Extract the (x, y) coordinate from the center of the cell holding the provided text.  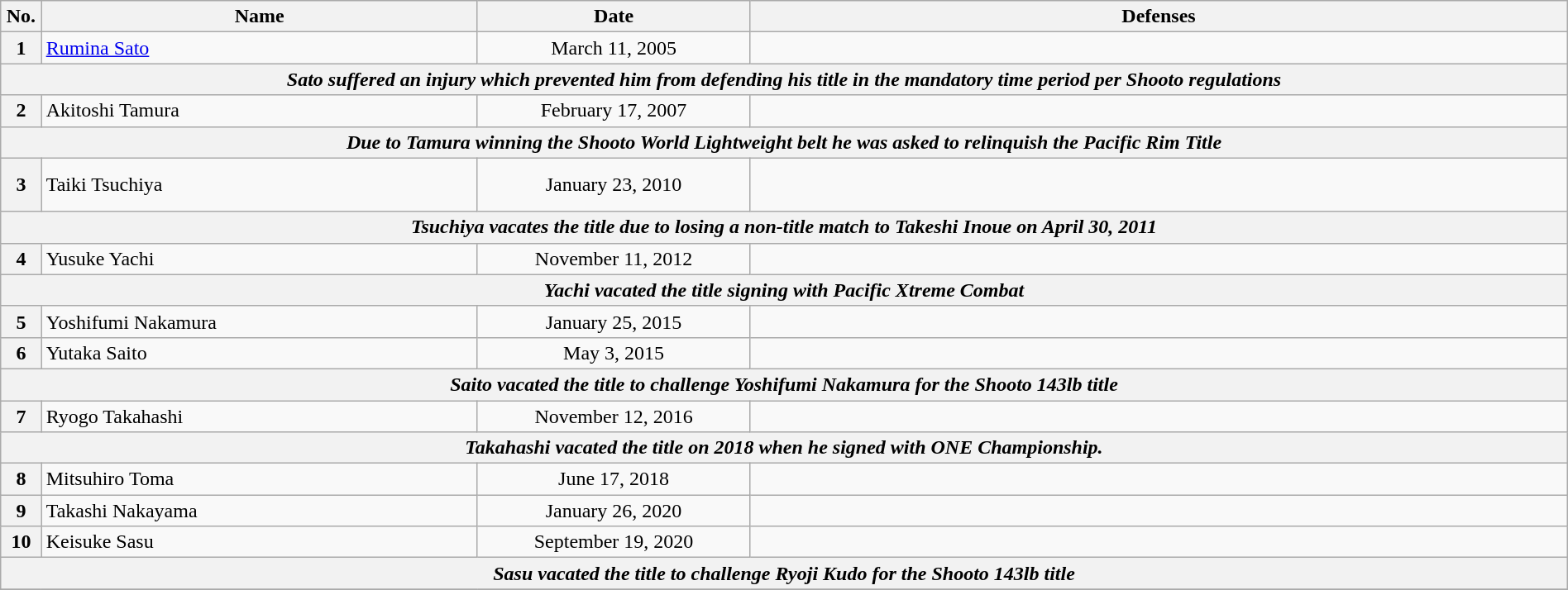
3 (22, 185)
Takashi Nakayama (260, 511)
Keisuke Sasu (260, 542)
February 17, 2007 (614, 111)
No. (22, 17)
Mitsuhiro Toma (260, 479)
March 11, 2005 (614, 48)
Yutaka Saito (260, 353)
Yachi vacated the title signing with Pacific Xtreme Combat (784, 290)
Akitoshi Tamura (260, 111)
January 26, 2020 (614, 511)
6 (22, 353)
Name (260, 17)
September 19, 2020 (614, 542)
January 25, 2015 (614, 321)
5 (22, 321)
8 (22, 479)
June 17, 2018 (614, 479)
Date (614, 17)
7 (22, 416)
Defenses (1159, 17)
Yoshifumi Nakamura (260, 321)
Saito vacated the title to challenge Yoshifumi Nakamura for the Shooto 143lb title (784, 384)
May 3, 2015 (614, 353)
Tsuchiya vacates the title due to losing a non-title match to Takeshi Inoue on April 30, 2011 (784, 227)
November 12, 2016 (614, 416)
Ryogo Takahashi (260, 416)
1 (22, 48)
Yusuke Yachi (260, 259)
Rumina Sato (260, 48)
Due to Tamura winning the Shooto World Lightweight belt he was asked to relinquish the Pacific Rim Title (784, 142)
Taiki Tsuchiya (260, 185)
2 (22, 111)
Sasu vacated the title to challenge Ryoji Kudo for the Shooto 143lb title (784, 573)
9 (22, 511)
4 (22, 259)
Sato suffered an injury which prevented him from defending his title in the mandatory time period per Shooto regulations (784, 79)
Takahashi vacated the title on 2018 when he signed with ONE Championship. (784, 448)
January 23, 2010 (614, 185)
10 (22, 542)
November 11, 2012 (614, 259)
